For the text-containing cell, return its midpoint in [x, y] coordinate format. 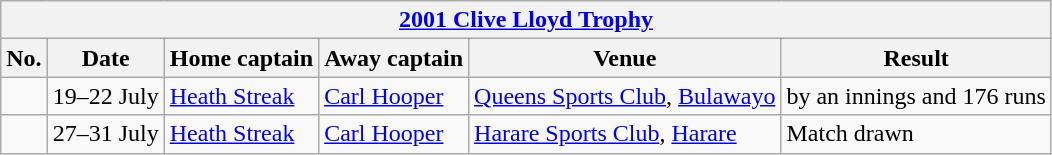
Match drawn [916, 134]
Harare Sports Club, Harare [625, 134]
by an innings and 176 runs [916, 96]
2001 Clive Lloyd Trophy [526, 20]
Result [916, 58]
19–22 July [106, 96]
Away captain [394, 58]
Date [106, 58]
Queens Sports Club, Bulawayo [625, 96]
27–31 July [106, 134]
Venue [625, 58]
No. [24, 58]
Home captain [241, 58]
